Find where the given text appears and provide that cell's center as [x, y] coordinate. 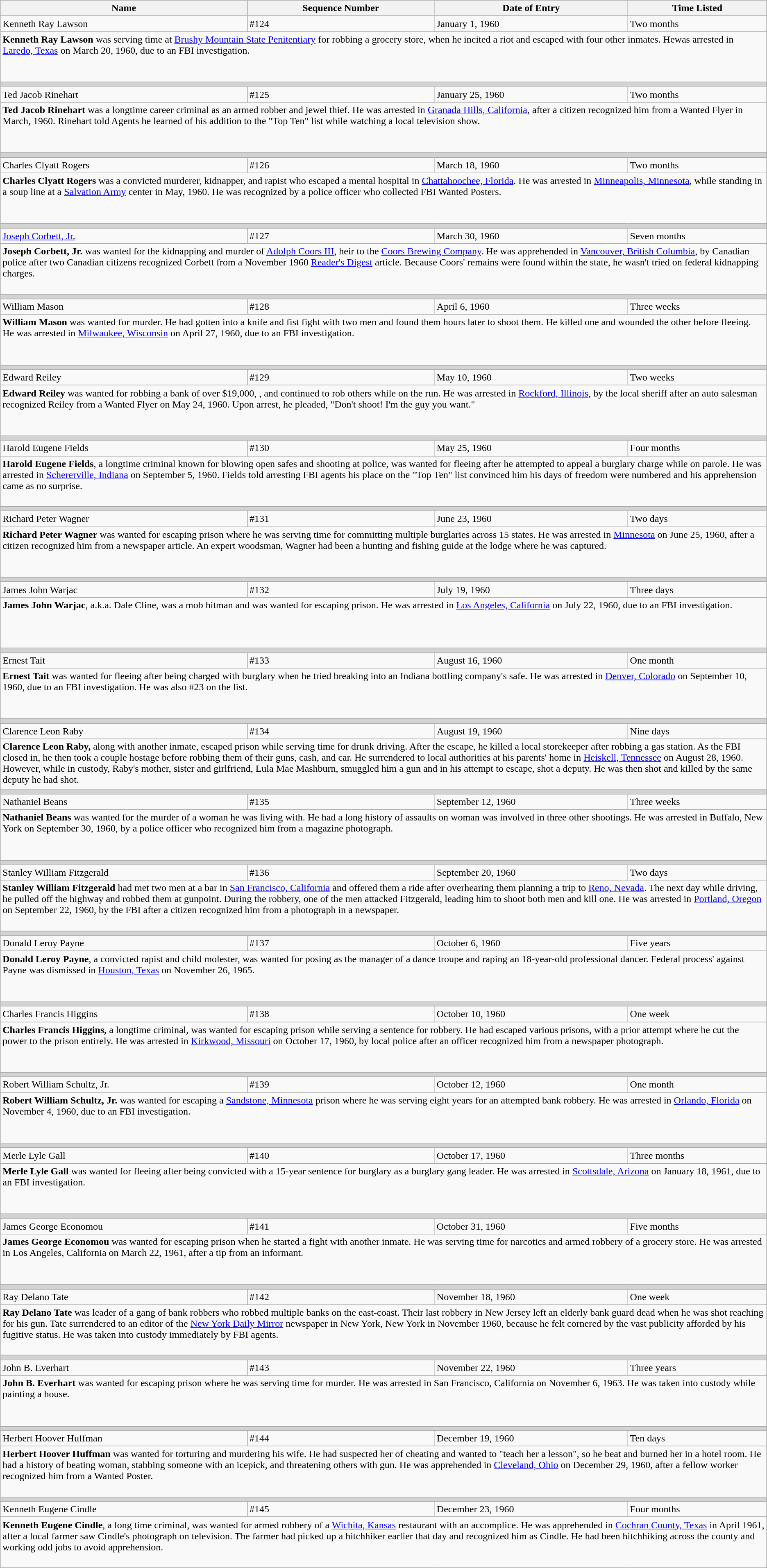
#139 [341, 1085]
Kenneth Eugene Cindle [124, 1509]
Name [124, 8]
August 16, 1960 [531, 660]
Merle Lyle Gall [124, 1156]
#144 [341, 1439]
Stanley William Fitzgerald [124, 872]
Date of Entry [531, 8]
Ray Delano Tate [124, 1297]
September 12, 1960 [531, 802]
May 25, 1960 [531, 448]
#140 [341, 1156]
August 19, 1960 [531, 731]
Robert William Schultz, Jr. [124, 1085]
January 25, 1960 [531, 95]
Two weeks [697, 377]
Three months [697, 1156]
William Mason [124, 307]
#138 [341, 1014]
Kenneth Ray Lawson [124, 24]
November 22, 1960 [531, 1368]
May 10, 1960 [531, 377]
#125 [341, 95]
Seven months [697, 236]
Five months [697, 1226]
March 18, 1960 [531, 165]
#126 [341, 165]
October 10, 1960 [531, 1014]
#129 [341, 377]
Three days [697, 589]
#128 [341, 307]
Five years [697, 943]
#130 [341, 448]
Charles Francis Higgins [124, 1014]
Joseph Corbett, Jr. [124, 236]
#133 [341, 660]
#137 [341, 943]
June 23, 1960 [531, 519]
Ted Jacob Rinehart [124, 95]
Edward Reiley [124, 377]
#143 [341, 1368]
Harold Eugene Fields [124, 448]
October 12, 1960 [531, 1085]
March 30, 1960 [531, 236]
James George Economou [124, 1226]
Ernest Tait [124, 660]
#124 [341, 24]
Time Listed [697, 8]
December 23, 1960 [531, 1509]
Herbert Hoover Huffman [124, 1439]
November 18, 1960 [531, 1297]
Clarence Leon Raby [124, 731]
December 19, 1960 [531, 1439]
#127 [341, 236]
July 19, 1960 [531, 589]
October 31, 1960 [531, 1226]
April 6, 1960 [531, 307]
Charles Clyatt Rogers [124, 165]
October 17, 1960 [531, 1156]
Richard Peter Wagner [124, 519]
September 20, 1960 [531, 872]
James John Warjac [124, 589]
#131 [341, 519]
Donald Leroy Payne [124, 943]
#134 [341, 731]
#145 [341, 1509]
#135 [341, 802]
John B. Everhart [124, 1368]
#136 [341, 872]
Sequence Number [341, 8]
#141 [341, 1226]
January 1, 1960 [531, 24]
#142 [341, 1297]
#132 [341, 589]
Nathaniel Beans [124, 802]
October 6, 1960 [531, 943]
Three years [697, 1368]
Nine days [697, 731]
Ten days [697, 1439]
